Identify which cell holds the provided text, then report its [x, y] central coordinate. 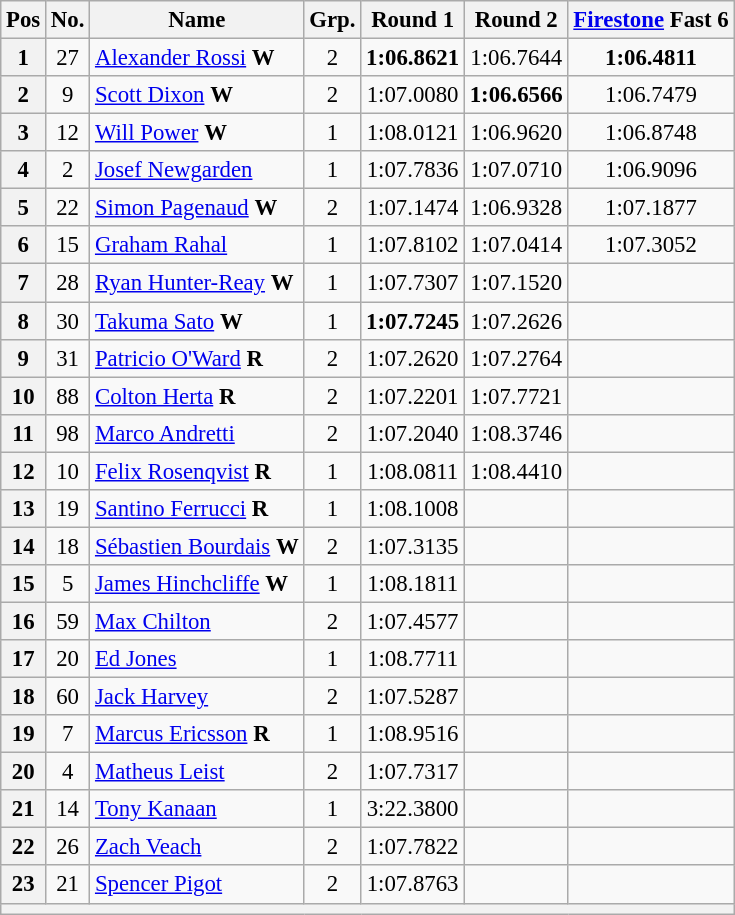
1:06.7644 [516, 58]
1:07.5287 [413, 697]
27 [68, 58]
1:07.7317 [413, 772]
Scott Dixon W [197, 95]
Spencer Pigot [197, 885]
Graham Rahal [197, 245]
1:08.4410 [516, 471]
16 [24, 621]
No. [68, 20]
1:07.7307 [413, 283]
13 [24, 509]
Grp. [332, 20]
3:22.3800 [413, 809]
1:06.9328 [516, 208]
Will Power W [197, 133]
Patricio O'Ward R [197, 358]
1:07.2040 [413, 433]
1:07.7822 [413, 847]
1:08.1811 [413, 584]
88 [68, 396]
Matheus Leist [197, 772]
1:08.9516 [413, 734]
Ryan Hunter-Reay W [197, 283]
Firestone Fast 6 [651, 20]
1:07.3052 [651, 245]
Round 2 [516, 20]
1:08.3746 [516, 433]
Colton Herta R [197, 396]
1:06.9096 [651, 170]
6 [24, 245]
Max Chilton [197, 621]
1:07.8102 [413, 245]
1:07.1877 [651, 208]
1:07.8763 [413, 885]
1:08.0121 [413, 133]
1:07.3135 [413, 546]
1:07.0710 [516, 170]
Name [197, 20]
11 [24, 433]
Josef Newgarden [197, 170]
3 [24, 133]
Takuma Sato W [197, 321]
1:07.1474 [413, 208]
1:06.9620 [516, 133]
59 [68, 621]
Tony Kanaan [197, 809]
Alexander Rossi W [197, 58]
28 [68, 283]
23 [24, 885]
1:07.2626 [516, 321]
1:07.4577 [413, 621]
26 [68, 847]
98 [68, 433]
1:06.6566 [516, 95]
James Hinchcliffe W [197, 584]
1:07.2764 [516, 358]
1:07.1520 [516, 283]
Marcus Ericsson R [197, 734]
1:07.7836 [413, 170]
Zach Veach [197, 847]
60 [68, 697]
1:06.4811 [651, 58]
1:07.2201 [413, 396]
1:06.8748 [651, 133]
1:06.8621 [413, 58]
17 [24, 659]
Sébastien Bourdais W [197, 546]
1:07.7245 [413, 321]
1:07.0080 [413, 95]
1:08.7711 [413, 659]
Felix Rosenqvist R [197, 471]
Jack Harvey [197, 697]
Santino Ferrucci R [197, 509]
1:07.0414 [516, 245]
1:08.0811 [413, 471]
Pos [24, 20]
Round 1 [413, 20]
1:07.7721 [516, 396]
Marco Andretti [197, 433]
1:06.7479 [651, 95]
Ed Jones [197, 659]
1:08.1008 [413, 509]
31 [68, 358]
30 [68, 321]
8 [24, 321]
1:07.2620 [413, 358]
Simon Pagenaud W [197, 208]
